Pinpoint the cell where the given text exists, returning its (x, y) midpoint coordinate. 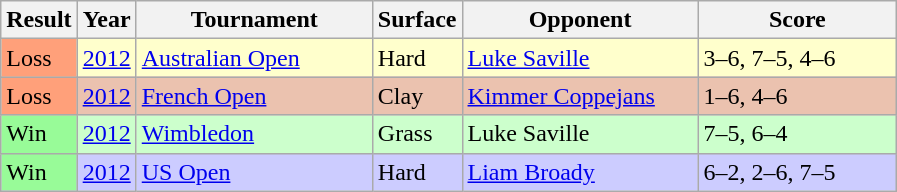
Wimbledon (254, 134)
Kimmer Coppejans (580, 96)
Year (106, 20)
1–6, 4–6 (798, 96)
US Open (254, 172)
Result (39, 20)
Tournament (254, 20)
French Open (254, 96)
3–6, 7–5, 4–6 (798, 58)
Liam Broady (580, 172)
Grass (417, 134)
Score (798, 20)
Opponent (580, 20)
Surface (417, 20)
Australian Open (254, 58)
6–2, 2–6, 7–5 (798, 172)
7–5, 6–4 (798, 134)
Clay (417, 96)
